Pinpoint the cell where the given text exists, returning its [x, y] midpoint coordinate. 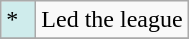
* [18, 20]
Led the league [112, 20]
